Detect which cell encompasses the target text, then output its (x, y) center coordinate. 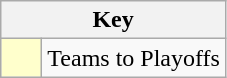
Teams to Playoffs (134, 58)
Key (114, 20)
